Output the (x, y) coordinate of the center of the cell containing the given text.  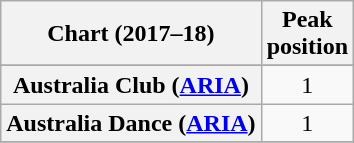
Australia Dance (ARIA) (131, 123)
Australia Club (ARIA) (131, 85)
Peak position (307, 34)
Chart (2017–18) (131, 34)
